Scan for the cell matching the given text and deliver its [X, Y] coordinate at center. 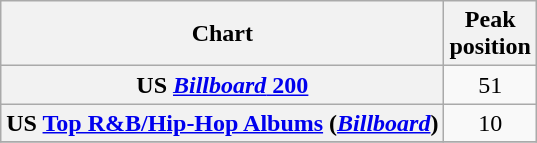
Peakposition [490, 34]
10 [490, 123]
US Top R&B/Hip-Hop Albums (Billboard) [222, 123]
51 [490, 85]
Chart [222, 34]
US Billboard 200 [222, 85]
